Determine the (x, y) coordinate at the center of the cell enclosing the given text.  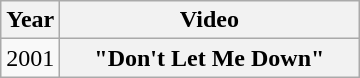
Video (210, 20)
Year (30, 20)
"Don't Let Me Down" (210, 58)
2001 (30, 58)
